Identify which cell holds the provided text, then report its (x, y) central coordinate. 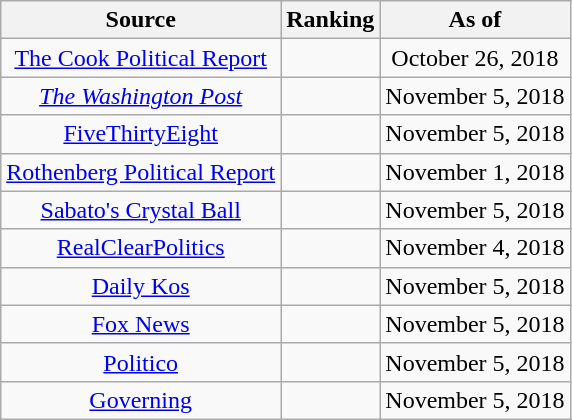
November 1, 2018 (475, 172)
October 26, 2018 (475, 58)
Source (141, 20)
Ranking (330, 20)
Sabato's Crystal Ball (141, 210)
The Washington Post (141, 96)
RealClearPolitics (141, 248)
Politico (141, 362)
Daily Kos (141, 286)
As of (475, 20)
November 4, 2018 (475, 248)
Governing (141, 400)
Fox News (141, 324)
FiveThirtyEight (141, 134)
The Cook Political Report (141, 58)
Rothenberg Political Report (141, 172)
